For the text-containing cell, return its midpoint in [X, Y] coordinate format. 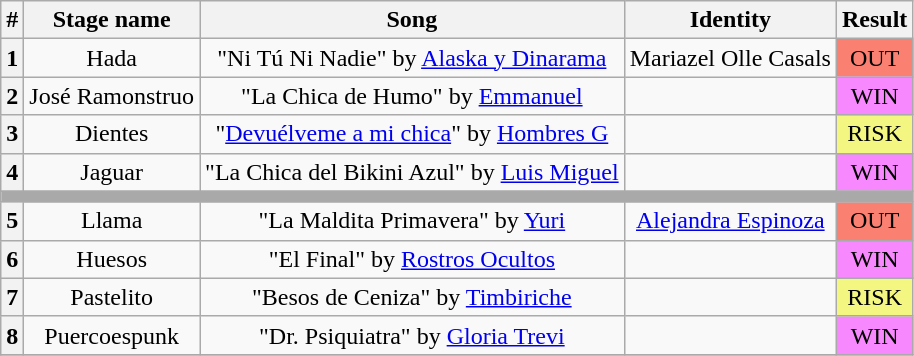
Huesos [112, 259]
Jaguar [112, 172]
Alejandra Espinoza [730, 221]
José Ramonstruo [112, 96]
8 [12, 335]
"Ni Tú Ni Nadie" by Alaska y Dinarama [412, 58]
Stage name [112, 20]
4 [12, 172]
# [12, 20]
Pastelito [112, 297]
2 [12, 96]
6 [12, 259]
"La Chica de Humo" by Emmanuel [412, 96]
"La Chica del Bikini Azul" by Luis Miguel [412, 172]
Song [412, 20]
Dientes [112, 134]
"La Maldita Primavera" by Yuri [412, 221]
"Besos de Ceniza" by Timbiriche [412, 297]
Result [874, 20]
Puercoespunk [112, 335]
Llama [112, 221]
"Dr. Psiquiatra" by Gloria Trevi [412, 335]
Mariazel Olle Casals [730, 58]
1 [12, 58]
5 [12, 221]
Identity [730, 20]
"Devuélveme a mi chica" by Hombres G [412, 134]
"El Final" by Rostros Ocultos [412, 259]
3 [12, 134]
Hada [112, 58]
7 [12, 297]
